Find where the given text appears and provide that cell's center as (X, Y) coordinate. 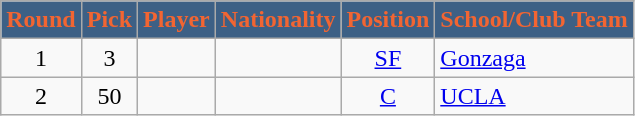
3 (109, 58)
50 (109, 96)
Gonzaga (534, 58)
School/Club Team (534, 20)
Pick (109, 20)
Nationality (278, 20)
1 (41, 58)
SF (388, 58)
Position (388, 20)
Round (41, 20)
C (388, 96)
Player (177, 20)
UCLA (534, 96)
2 (41, 96)
